Determine the (x, y) coordinate at the center of the cell enclosing the given text.  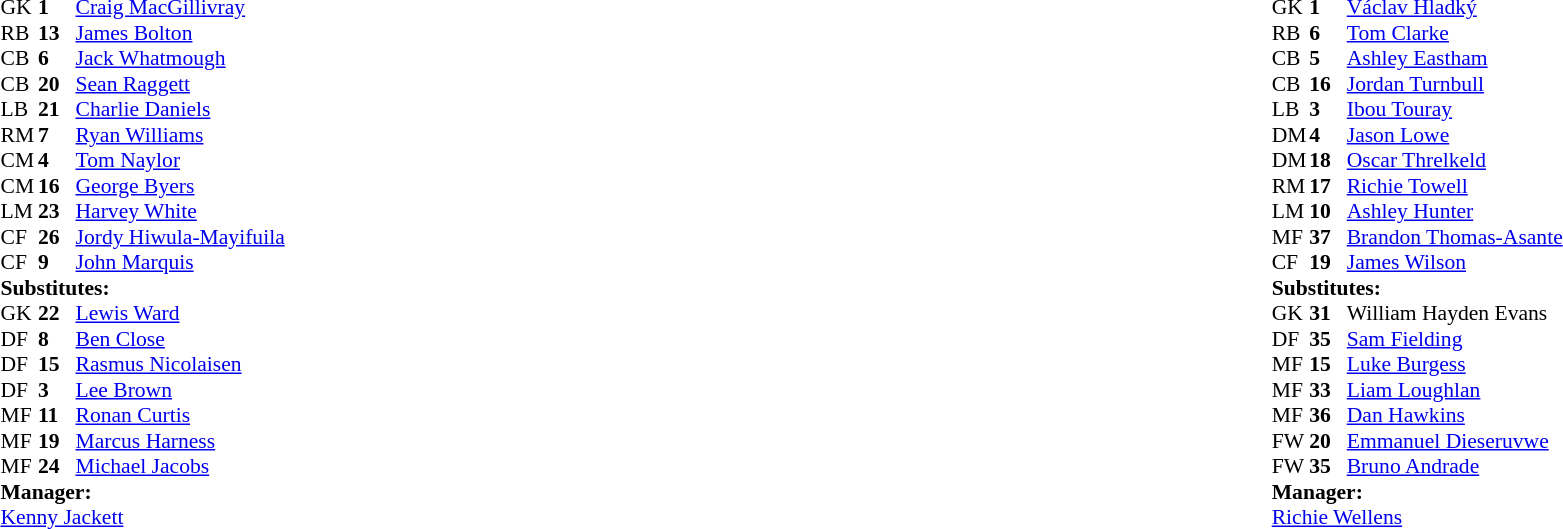
26 (57, 237)
Jordan Turnbull (1455, 84)
5 (1328, 59)
Jack Whatmough (180, 59)
Jason Lowe (1455, 135)
Ashley Eastham (1455, 59)
11 (57, 415)
31 (1328, 313)
Emmanuel Dieseruvwe (1455, 441)
Oscar Threlkeld (1455, 161)
9 (57, 263)
Brandon Thomas-Asante (1455, 237)
18 (1328, 161)
Ronan Curtis (180, 415)
Richie Towell (1455, 186)
36 (1328, 415)
James Bolton (180, 33)
Sean Raggett (180, 84)
7 (57, 135)
17 (1328, 186)
Harvey White (180, 211)
Michael Jacobs (180, 467)
Tom Clarke (1455, 33)
Jordy Hiwula-Mayifuila (180, 237)
Lee Brown (180, 390)
Lewis Ward (180, 313)
Tom Naylor (180, 161)
24 (57, 467)
Rasmus Nicolaisen (180, 365)
33 (1328, 390)
Ibou Touray (1455, 109)
Ben Close (180, 339)
Luke Burgess (1455, 365)
8 (57, 339)
Ryan Williams (180, 135)
37 (1328, 237)
23 (57, 211)
Liam Loughlan (1455, 390)
Marcus Harness (180, 441)
Ashley Hunter (1455, 211)
Sam Fielding (1455, 339)
James Wilson (1455, 263)
George Byers (180, 186)
William Hayden Evans (1455, 313)
Charlie Daniels (180, 109)
22 (57, 313)
10 (1328, 211)
Dan Hawkins (1455, 415)
John Marquis (180, 263)
21 (57, 109)
13 (57, 33)
Bruno Andrade (1455, 467)
